Provide the (x, y) coordinate of the cell's center where the given text is located.  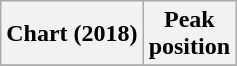
Peak position (189, 34)
Chart (2018) (72, 34)
